For the text-containing cell, return its midpoint in [X, Y] coordinate format. 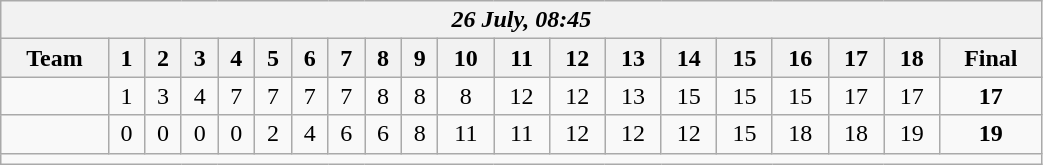
Team [54, 58]
Final [991, 58]
16 [800, 58]
10 [466, 58]
9 [420, 58]
26 July, 08:45 [522, 20]
5 [274, 58]
14 [689, 58]
